Output the [x, y] coordinate of the center of the cell containing the given text.  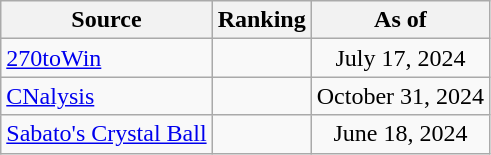
Source [106, 20]
Ranking [262, 20]
October 31, 2024 [400, 96]
July 17, 2024 [400, 58]
CNalysis [106, 96]
270toWin [106, 58]
As of [400, 20]
June 18, 2024 [400, 134]
Sabato's Crystal Ball [106, 134]
